Capture the cell that displays the provided text and extract its (x, y) central coordinate. 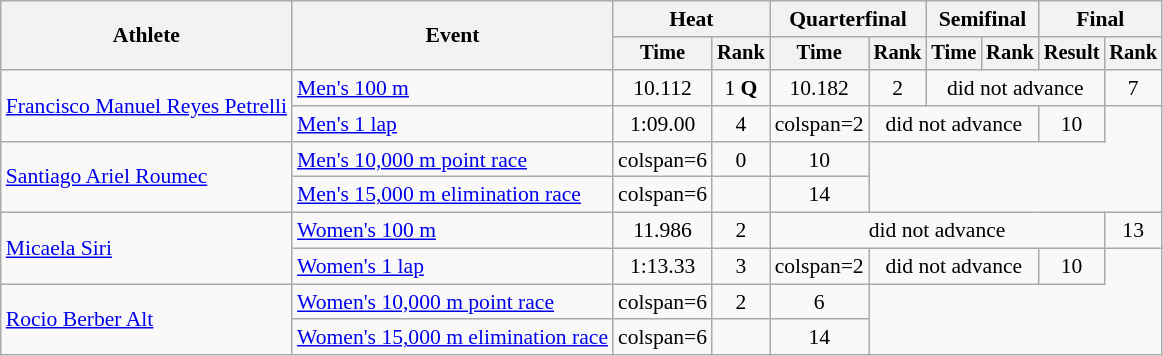
11.986 (662, 231)
Women's 10,000 m point race (452, 302)
1:13.33 (662, 267)
Rocio Berber Alt (146, 320)
Women's 1 lap (452, 267)
Result (1072, 54)
Athlete (146, 36)
10.182 (820, 88)
Santiago Ariel Roumec (146, 178)
Quarterfinal (848, 19)
Men's 1 lap (452, 124)
Men's 10,000 m point race (452, 160)
10.112 (662, 88)
Men's 15,000 m elimination race (452, 195)
Semifinal (982, 19)
6 (820, 302)
Francisco Manuel Reyes Petrelli (146, 106)
Men's 100 m (452, 88)
Women's 100 m (452, 231)
Final (1100, 19)
3 (741, 267)
Heat (692, 19)
1:09.00 (662, 124)
4 (741, 124)
7 (1133, 88)
1 Q (741, 88)
Micaela Siri (146, 248)
Women's 15,000 m elimination race (452, 338)
Event (452, 36)
13 (1133, 231)
0 (741, 160)
